Scan for the cell matching the given text and deliver its (X, Y) coordinate at center. 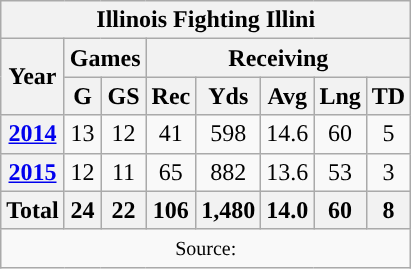
TD (388, 96)
2014 (33, 134)
882 (228, 172)
3 (388, 172)
13.6 (288, 172)
Games (105, 58)
Rec (171, 96)
5 (388, 134)
14.0 (288, 210)
8 (388, 210)
24 (82, 210)
Receiving (278, 58)
13 (82, 134)
106 (171, 210)
65 (171, 172)
598 (228, 134)
GS (124, 96)
Illinois Fighting Illini (206, 20)
Yds (228, 96)
Avg (288, 96)
G (82, 96)
22 (124, 210)
2015 (33, 172)
14.6 (288, 134)
Source: (206, 248)
Total (33, 210)
1,480 (228, 210)
Lng (340, 96)
53 (340, 172)
11 (124, 172)
Year (33, 77)
41 (171, 134)
